Capture the cell that displays the provided text and extract its [X, Y] central coordinate. 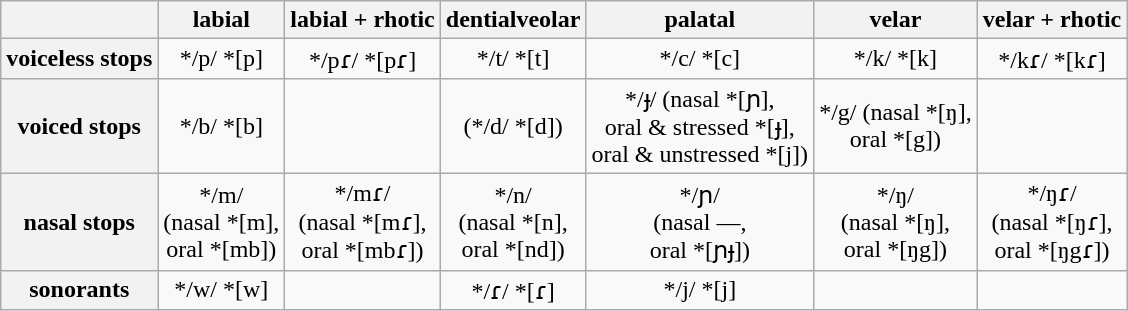
*/c/ *[c] [700, 59]
*/kɾ/ *[kɾ] [1052, 59]
*/mɾ/(nasal *[mɾ],oral *[mbɾ]) [362, 222]
voiceless stops [80, 59]
*/b/ *[b] [222, 126]
*/t/ *[t] [513, 59]
*/m/(nasal *[m],oral *[mb]) [222, 222]
palatal [700, 20]
labial [222, 20]
velar + rhotic [1052, 20]
*/ŋɾ/(nasal *[ŋɾ],oral *[ŋgɾ]) [1052, 222]
*/p/ *[p] [222, 59]
*/w/ *[w] [222, 290]
sonorants [80, 290]
*/j/ *[j] [700, 290]
*/k/ *[k] [896, 59]
*/g/ (nasal *[ŋ],oral *[g]) [896, 126]
dentialveolar [513, 20]
*/pɾ/ *[pɾ] [362, 59]
voiced stops [80, 126]
labial + rhotic [362, 20]
nasal stops [80, 222]
(*/d/ *[d]) [513, 126]
*/ɾ/ *[ɾ] [513, 290]
*/n/(nasal *[n],oral *[nd]) [513, 222]
velar [896, 20]
*/ɲ/(nasal —,oral *[ɲɟ]) [700, 222]
*/ɟ/ (nasal *[ɲ],oral & stressed *[ɟ],oral & unstressed *[j]) [700, 126]
*/ŋ/(nasal *[ŋ],oral *[ŋg]) [896, 222]
